Return the (x, y) coordinate for the center point of the cell that contains the specified text.  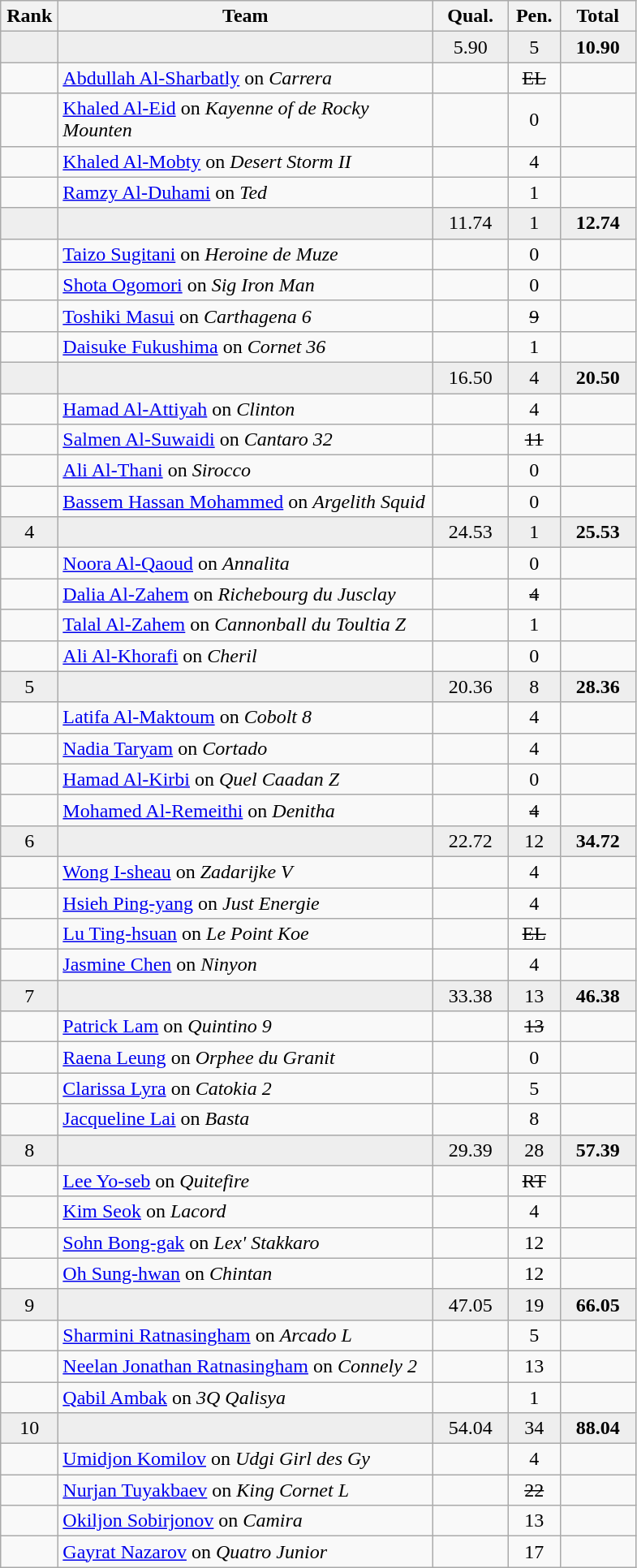
16.50 (471, 377)
6 (29, 841)
Mohamed Al-Remeithi on Denitha (245, 810)
Patrick Lam on Quintino 9 (245, 1027)
Taizo Sugitani on Heroine de Muze (245, 254)
Lee Yo-seb on Quitefire (245, 1181)
10 (29, 1428)
34.72 (598, 841)
46.38 (598, 996)
RT (534, 1181)
Jasmine Chen on Ninyon (245, 965)
17 (534, 1552)
Pen. (534, 16)
Ali Al-Thani on Sirocco (245, 471)
Khaled Al-Mobty on Desert Storm II (245, 162)
Talal Al-Zahem on Cannonball du Toultia Z (245, 625)
11 (534, 440)
12.74 (598, 223)
Ramzy Al-Duhami on Ted (245, 192)
28.36 (598, 687)
Noora Al-Qaoud on Annalita (245, 563)
Qual. (471, 16)
Raena Leung on Orphee du Granit (245, 1058)
Sharmini Ratnasingham on Arcado L (245, 1335)
Latifa Al-Maktoum on Cobolt 8 (245, 717)
Neelan Jonathan Ratnasingham on Connely 2 (245, 1366)
Qabil Ambak on 3Q Qalisya (245, 1397)
Hsieh Ping-yang on Just Energie (245, 903)
Oh Sung-hwan on Chintan (245, 1273)
54.04 (471, 1428)
20.36 (471, 687)
Clarissa Lyra on Catokia 2 (245, 1088)
10.90 (598, 47)
57.39 (598, 1150)
7 (29, 996)
22.72 (471, 841)
25.53 (598, 532)
Team (245, 16)
Ali Al-Khorafi on Cheril (245, 656)
29.39 (471, 1150)
Gayrat Nazarov on Quatro Junior (245, 1552)
Daisuke Fukushima on Cornet 36 (245, 347)
47.05 (471, 1304)
Hamad Al-Attiyah on Clinton (245, 408)
Jacqueline Lai on Basta (245, 1119)
Lu Ting-hsuan on Le Point Koe (245, 934)
20.50 (598, 377)
Toshiki Masui on Carthagena 6 (245, 316)
Dalia Al-Zahem on Richebourg du Jusclay (245, 594)
Shota Ogomori on Sig Iron Man (245, 285)
Hamad Al-Kirbi on Quel Caadan Z (245, 779)
Okiljon Sobirjonov on Camira (245, 1521)
Sohn Bong-gak on Lex' Stakkaro (245, 1243)
Khaled Al-Eid on Kayenne of de Rocky Mounten (245, 120)
Total (598, 16)
5.90 (471, 47)
Nurjan Tuyakbaev on King Cornet L (245, 1490)
Wong I-sheau on Zadarijke V (245, 872)
19 (534, 1304)
Rank (29, 16)
66.05 (598, 1304)
Salmen Al-Suwaidi on Cantaro 32 (245, 440)
Umidjon Komilov on Udgi Girl des Gy (245, 1459)
Bassem Hassan Mohammed on Argelith Squid (245, 502)
Kim Seok on Lacord (245, 1212)
88.04 (598, 1428)
11.74 (471, 223)
34 (534, 1428)
22 (534, 1490)
28 (534, 1150)
33.38 (471, 996)
Nadia Taryam on Cortado (245, 748)
Abdullah Al-Sharbatly on Carrera (245, 78)
24.53 (471, 532)
